Scan for the cell matching the given text and deliver its (x, y) coordinate at center. 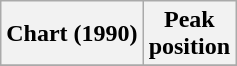
Peakposition (189, 34)
Chart (1990) (72, 34)
